Find where the given text appears and provide that cell's center as (X, Y) coordinate. 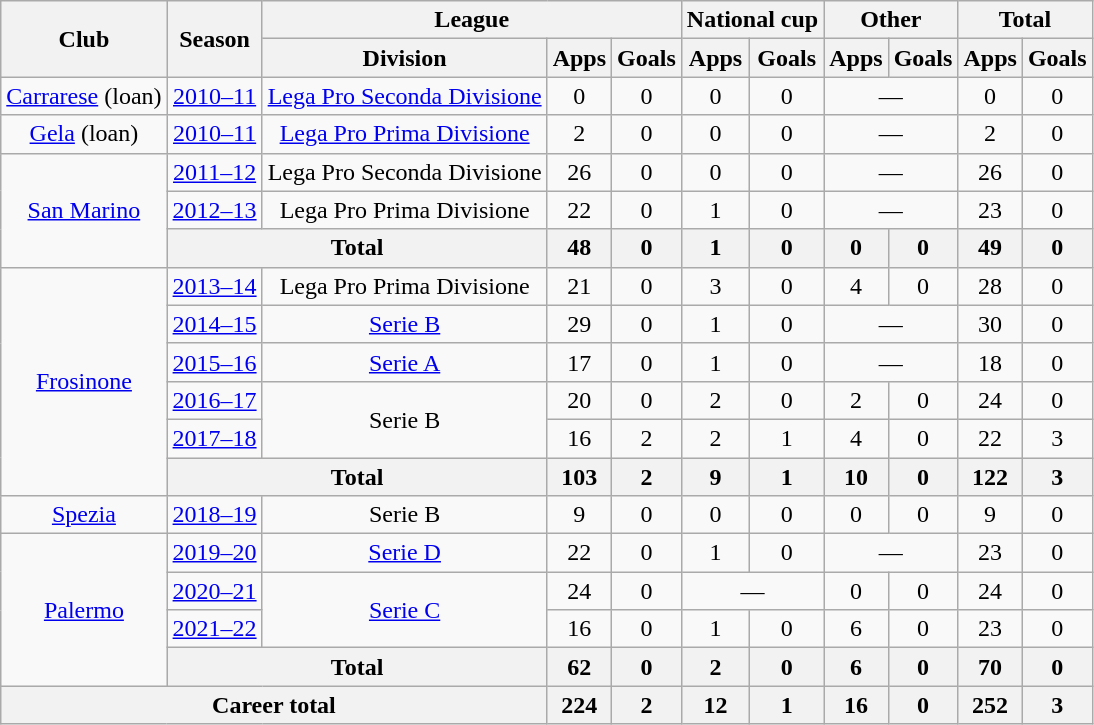
League (472, 20)
National cup (752, 20)
Other (891, 20)
Spezia (84, 515)
Season (214, 39)
29 (579, 324)
48 (579, 248)
Club (84, 39)
2019–20 (214, 553)
28 (990, 286)
20 (579, 400)
2018–19 (214, 515)
122 (990, 477)
2014–15 (214, 324)
224 (579, 705)
2021–22 (214, 629)
103 (579, 477)
10 (856, 477)
Serie C (404, 610)
Frosinone (84, 381)
2020–21 (214, 591)
70 (990, 667)
252 (990, 705)
Serie A (404, 362)
2017–18 (214, 438)
2013–14 (214, 286)
Carrarese (loan) (84, 96)
2012–13 (214, 210)
Division (404, 58)
49 (990, 248)
17 (579, 362)
18 (990, 362)
21 (579, 286)
62 (579, 667)
30 (990, 324)
2011–12 (214, 172)
Serie D (404, 553)
12 (715, 705)
Palermo (84, 610)
Gela (loan) (84, 134)
Career total (274, 705)
2015–16 (214, 362)
2016–17 (214, 400)
San Marino (84, 210)
